Locate the cell with the specified text and output its (x, y) center coordinate. 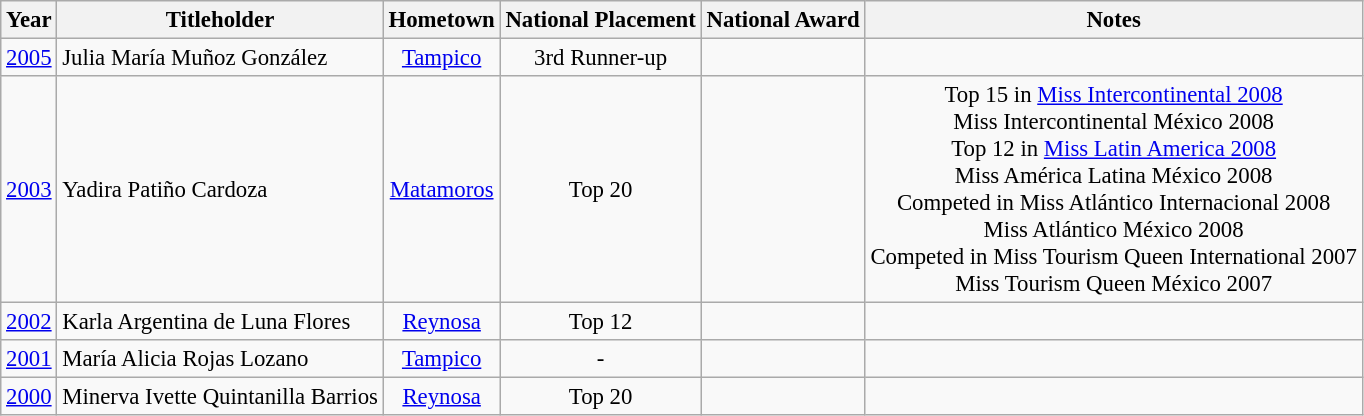
Julia María Muñoz González (220, 58)
Top 12 (600, 322)
National Placement (600, 20)
- (600, 359)
Hometown (442, 20)
2003 (29, 190)
3rd Runner-up (600, 58)
2001 (29, 359)
Notes (1114, 20)
Minerva Ivette Quintanilla Barrios (220, 397)
Year (29, 20)
Yadira Patiño Cardoza (220, 190)
2002 (29, 322)
Karla Argentina de Luna Flores (220, 322)
National Award (783, 20)
2000 (29, 397)
2005 (29, 58)
Titleholder (220, 20)
Matamoros (442, 190)
María Alicia Rojas Lozano (220, 359)
